Find where the given text appears and provide that cell's center as (X, Y) coordinate. 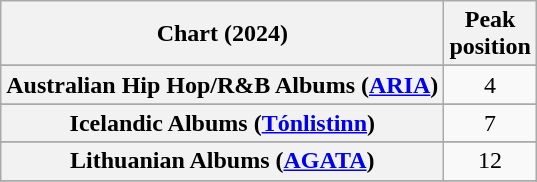
Lithuanian Albums (AGATA) (222, 161)
Peakposition (490, 34)
Icelandic Albums (Tónlistinn) (222, 123)
7 (490, 123)
12 (490, 161)
Australian Hip Hop/R&B Albums (ARIA) (222, 85)
Chart (2024) (222, 34)
4 (490, 85)
